Locate the cell with the specified text and output its (x, y) center coordinate. 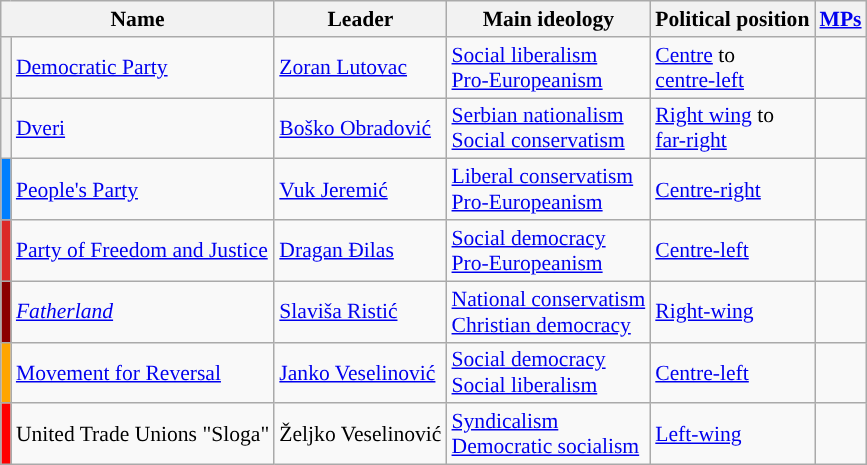
Centre tocentre-left (732, 68)
Social democracySocial liberalism (548, 372)
Fatherland (142, 312)
National conservatismChristian democracy (548, 312)
SyndicalismDemocratic socialism (548, 434)
Leader (360, 19)
Right-wing (732, 312)
Movement for Reversal (142, 372)
Political position (732, 19)
Janko Veselinović (360, 372)
Social democracyPro-Europeanism (548, 250)
Main ideology (548, 19)
People's Party (142, 190)
Vuk Jeremić (360, 190)
Liberal conservatismPro-Europeanism (548, 190)
Democratic Party (142, 68)
Zoran Lutovac (360, 68)
Right wing to far-right (732, 128)
Dveri (142, 128)
Boško Obradović (360, 128)
Dragan Đilas (360, 250)
Name (138, 19)
MPs (840, 19)
Centre-right (732, 190)
Slaviša Ristić (360, 312)
Party of Freedom and Justice (142, 250)
Left-wing (732, 434)
United Trade Unions "Sloga" (142, 434)
Željko Veselinović (360, 434)
Social liberalismPro-Europeanism (548, 68)
Serbian nationalismSocial conservatism (548, 128)
